For the text-containing cell, return its midpoint in [x, y] coordinate format. 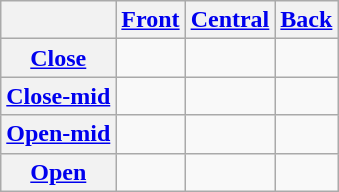
Front [150, 20]
Close-mid [58, 96]
Open [58, 172]
Back [306, 20]
Open-mid [58, 134]
Close [58, 58]
Central [230, 20]
